Find where the given text appears and provide that cell's center as [x, y] coordinate. 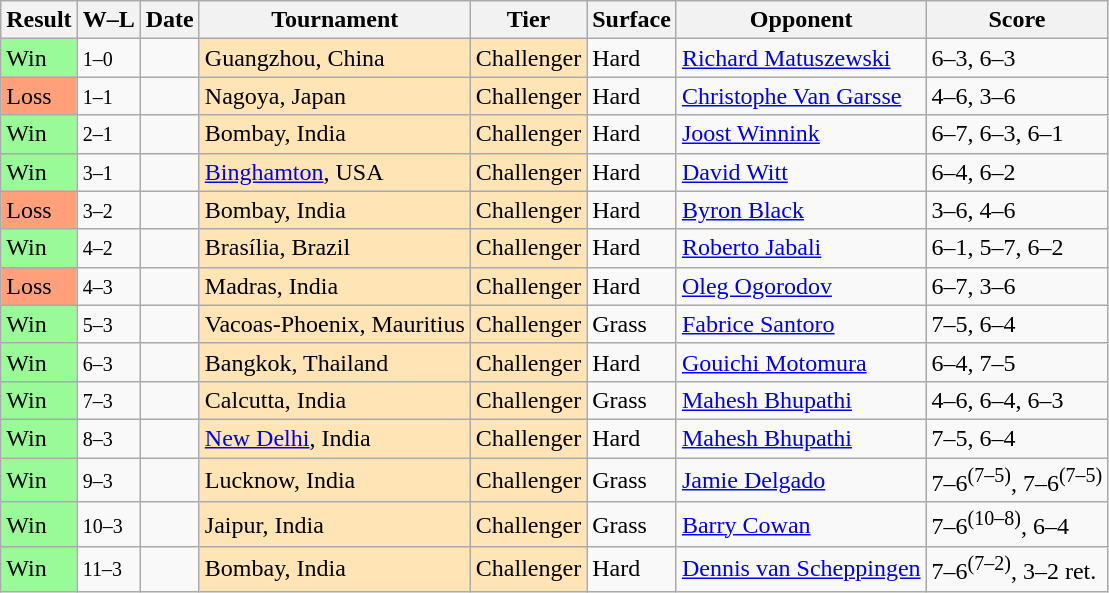
Roberto Jabali [801, 248]
6–7, 3–6 [1017, 286]
Opponent [801, 20]
Dennis van Scheppingen [801, 570]
Byron Black [801, 210]
4–2 [108, 248]
1–0 [108, 58]
7–6(10–8), 6–4 [1017, 524]
Calcutta, India [334, 400]
6–7, 6–3, 6–1 [1017, 134]
4–6, 6–4, 6–3 [1017, 400]
6–3, 6–3 [1017, 58]
9–3 [108, 480]
7–6(7–2), 3–2 ret. [1017, 570]
Madras, India [334, 286]
3–6, 4–6 [1017, 210]
6–1, 5–7, 6–2 [1017, 248]
4–6, 3–6 [1017, 96]
Jamie Delgado [801, 480]
1–1 [108, 96]
10–3 [108, 524]
Richard Matuszewski [801, 58]
Date [170, 20]
Oleg Ogorodov [801, 286]
Nagoya, Japan [334, 96]
Tournament [334, 20]
New Delhi, India [334, 438]
Lucknow, India [334, 480]
6–3 [108, 362]
Fabrice Santoro [801, 324]
Guangzhou, China [334, 58]
7–3 [108, 400]
Binghamton, USA [334, 172]
3–2 [108, 210]
Score [1017, 20]
W–L [108, 20]
Tier [528, 20]
Result [39, 20]
7–6(7–5), 7–6(7–5) [1017, 480]
Brasília, Brazil [334, 248]
5–3 [108, 324]
Jaipur, India [334, 524]
Surface [632, 20]
Joost Winnink [801, 134]
3–1 [108, 172]
Christophe Van Garsse [801, 96]
4–3 [108, 286]
Barry Cowan [801, 524]
2–1 [108, 134]
6–4, 7–5 [1017, 362]
Gouichi Motomura [801, 362]
11–3 [108, 570]
6–4, 6–2 [1017, 172]
Bangkok, Thailand [334, 362]
David Witt [801, 172]
8–3 [108, 438]
Vacoas-Phoenix, Mauritius [334, 324]
